Locate the cell with the specified text and output its [x, y] center coordinate. 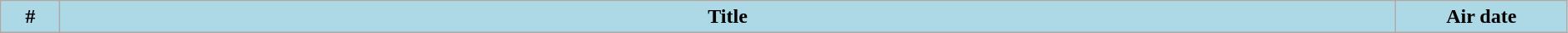
Title [728, 17]
Air date [1481, 17]
# [30, 17]
